Capture the cell that displays the provided text and extract its (x, y) central coordinate. 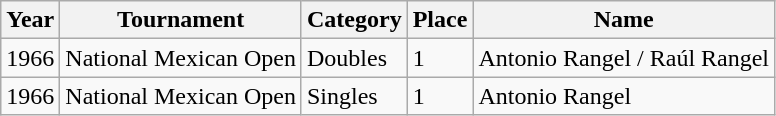
Antonio Rangel / Raúl Rangel (624, 58)
Year (30, 20)
Antonio Rangel (624, 96)
Category (354, 20)
Singles (354, 96)
Place (440, 20)
Tournament (181, 20)
Doubles (354, 58)
Name (624, 20)
